Pinpoint the cell where the given text exists, returning its (x, y) midpoint coordinate. 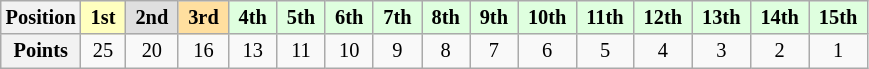
6th (349, 17)
1 (838, 51)
5 (604, 51)
10 (349, 51)
11 (301, 51)
2 (779, 51)
8th (446, 17)
1st (104, 17)
9th (494, 17)
Position (41, 17)
4th (253, 17)
13th (721, 17)
20 (152, 51)
15th (838, 17)
2nd (152, 17)
7th (397, 17)
7 (494, 51)
10th (547, 17)
9 (397, 51)
3 (721, 51)
3rd (203, 17)
8 (446, 51)
25 (104, 51)
16 (203, 51)
4 (663, 51)
5th (301, 17)
11th (604, 17)
Points (41, 51)
6 (547, 51)
13 (253, 51)
14th (779, 17)
12th (663, 17)
